Pinpoint the cell where the given text exists, returning its (x, y) midpoint coordinate. 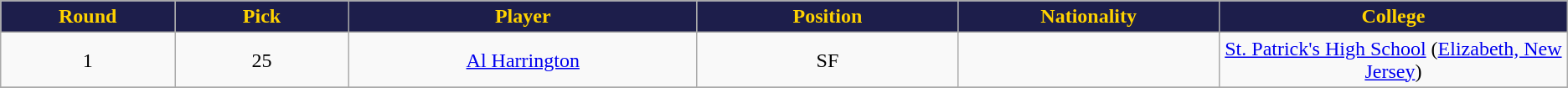
Position (828, 17)
St. Patrick's High School (Elizabeth, New Jersey) (1394, 60)
College (1394, 17)
Round (88, 17)
Player (523, 17)
SF (828, 60)
25 (262, 60)
Nationality (1089, 17)
Al Harrington (523, 60)
Pick (262, 17)
1 (88, 60)
